Scan for the cell matching the given text and deliver its (x, y) coordinate at center. 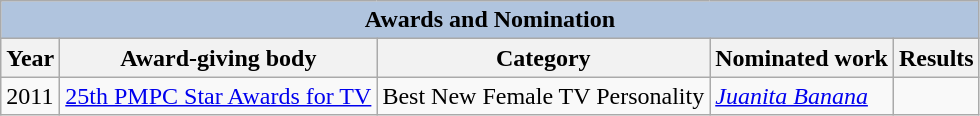
Results (936, 58)
Award-giving body (218, 58)
Nominated work (802, 58)
Awards and Nomination (490, 20)
2011 (30, 96)
25th PMPC Star Awards for TV (218, 96)
Category (544, 58)
Juanita Banana (802, 96)
Year (30, 58)
Best New Female TV Personality (544, 96)
